Determine the [X, Y] coordinate at the center of the cell enclosing the given text.  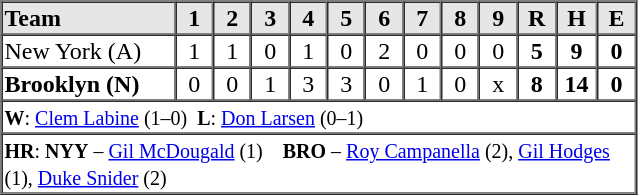
H [576, 18]
14 [576, 84]
R [536, 18]
Brooklyn (N) [89, 84]
4 [308, 18]
New York (A) [89, 50]
Team [89, 18]
x [498, 84]
HR: NYY – Gil McDougald (1) BRO – Roy Campanella (2), Gil Hodges (1), Duke Snider (2) [319, 164]
6 [384, 18]
7 [422, 18]
W: Clem Labine (1–0) L: Don Larsen (0–1) [319, 116]
E [616, 18]
